Extract the [X, Y] coordinate from the center of the cell holding the provided text.  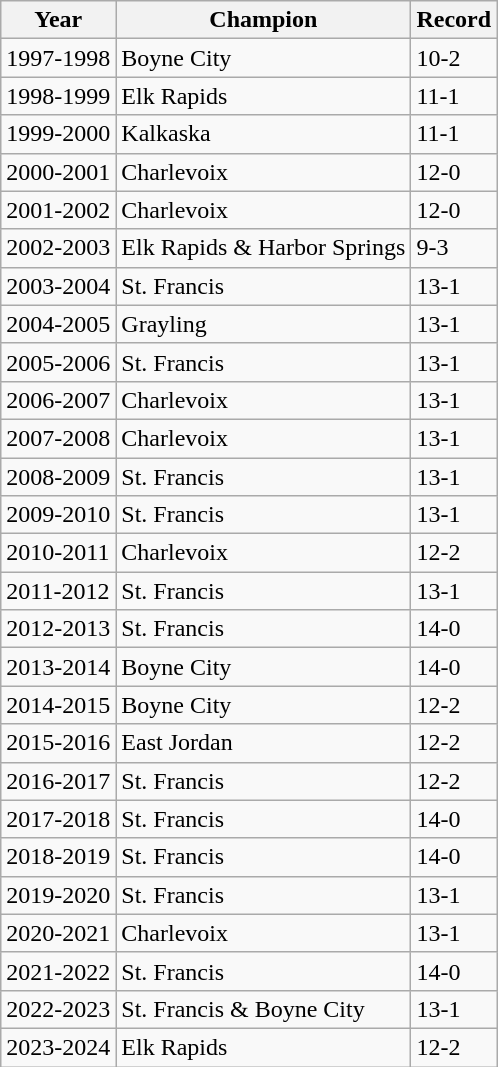
2019-2020 [58, 895]
1999-2000 [58, 134]
2007-2008 [58, 438]
St. Francis & Boyne City [264, 1009]
2018-2019 [58, 857]
2001-2002 [58, 210]
Record [454, 20]
9-3 [454, 248]
Elk Rapids & Harbor Springs [264, 248]
2010-2011 [58, 553]
2022-2023 [58, 1009]
2011-2012 [58, 591]
2021-2022 [58, 971]
Champion [264, 20]
2012-2013 [58, 629]
2016-2017 [58, 781]
East Jordan [264, 743]
2020-2021 [58, 933]
2014-2015 [58, 705]
Kalkaska [264, 134]
2023-2024 [58, 1047]
2017-2018 [58, 819]
2000-2001 [58, 172]
Year [58, 20]
2009-2010 [58, 515]
10-2 [454, 58]
Grayling [264, 324]
2002-2003 [58, 248]
1998-1999 [58, 96]
1997-1998 [58, 58]
2006-2007 [58, 400]
2013-2014 [58, 667]
2005-2006 [58, 362]
2015-2016 [58, 743]
2004-2005 [58, 324]
2003-2004 [58, 286]
2008-2009 [58, 477]
